Find where the given text appears and provide that cell's center as [x, y] coordinate. 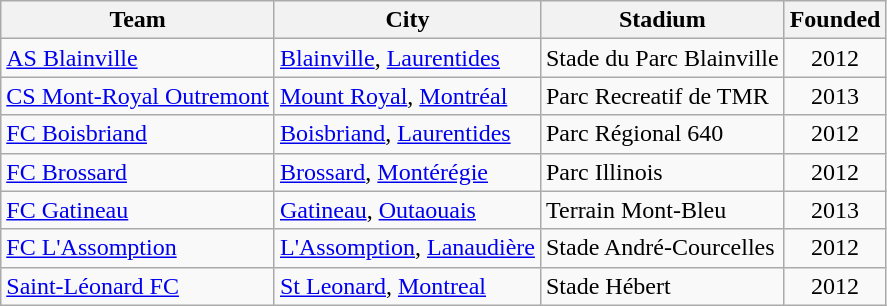
Parc Illinois [662, 172]
Terrain Mont-Bleu [662, 210]
Gatineau, Outaouais [407, 210]
Brossard, Montérégie [407, 172]
Mount Royal, Montréal [407, 96]
St Leonard, Montreal [407, 286]
Stade Hébert [662, 286]
Stadium [662, 20]
AS Blainville [138, 58]
City [407, 20]
Saint-Léonard FC [138, 286]
FC Gatineau [138, 210]
L'Assomption, Lanaudière [407, 248]
Parc Régional 640 [662, 134]
FC Boisbriand [138, 134]
Parc Recreatif de TMR [662, 96]
Stade du Parc Blainville [662, 58]
FC Brossard [138, 172]
FC L'Assomption [138, 248]
Team [138, 20]
Boisbriand, Laurentides [407, 134]
CS Mont-Royal Outremont [138, 96]
Stade André-Courcelles [662, 248]
Founded [835, 20]
Blainville, Laurentides [407, 58]
